Find where the given text appears and provide that cell's center as (X, Y) coordinate. 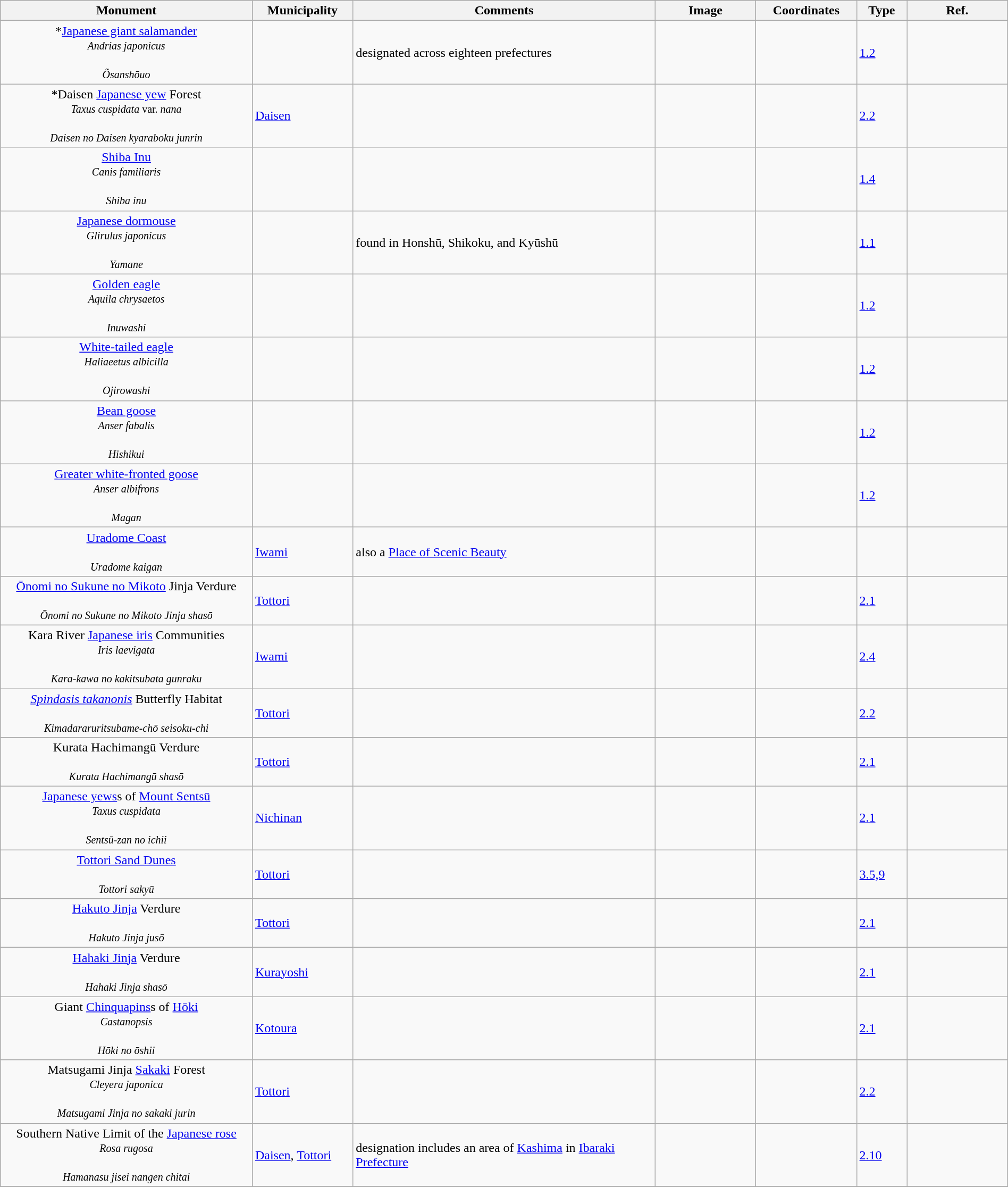
Kurayoshi (302, 972)
designation includes an area of Kashima in Ibaraki Prefecture (504, 1155)
Hahaki Jinja VerdureHahaki Jinja shasō (127, 972)
Daisen (302, 116)
White-tailed eagleHaliaeetus albicillaOjirowashi (127, 369)
Spindasis takanonis Butterfly HabitatKimadararuritsubame-chō seisoku-chi (127, 713)
*Daisen Japanese yew ForestTaxus cuspidata var. nanaDaisen no Daisen kyaraboku junrin (127, 116)
Type (881, 11)
*Japanese giant salamanderAndrias japonicusÕsanshōuo (127, 52)
found in Honshū, Shikoku, and Kyūshū (504, 243)
Hakuto Jinja VerdureHakuto Jinja jusō (127, 923)
also a Place of Scenic Beauty (504, 551)
Greater white-fronted gooseAnser albifronsMagan (127, 496)
1.4 (881, 179)
designated across eighteen prefectures (504, 52)
Kara River Japanese iris CommunitiesIris laevigataKara-kawa no kakitsubata gunraku (127, 656)
Monument (127, 11)
Ref. (957, 11)
2.4 (881, 656)
Matsugami Jinja Sakaki ForestCleyera japonica Matsugami Jinja no sakaki jurin (127, 1091)
Japanese dormouseGlirulus japonicusYamane (127, 243)
Uradome CoastUradome kaigan (127, 551)
2.10 (881, 1155)
Southern Native Limit of the Japanese roseRosa rugosaHamanasu jisei nangen chitai (127, 1155)
Japanese yewss of Mount SentsūTaxus cuspidataSentsū-zan no ichii (127, 818)
1.1 (881, 243)
Kotoura (302, 1029)
Kurata Hachimangū VerdureKurata Hachimangū shasō (127, 762)
Municipality (302, 11)
Image (705, 11)
3.5,9 (881, 874)
Shiba InuCanis familiarisShiba inu (127, 179)
Ōnomi no Sukune no Mikoto Jinja VerdureŌnomi no Sukune no Mikoto Jinja shasō (127, 600)
Comments (504, 11)
Nichinan (302, 818)
Giant Chinquapinss of HōkiCastanopsis Hōki no ōshii (127, 1029)
Coordinates (806, 11)
Bean gooseAnser fabalisHishikui (127, 432)
Tottori Sand DunesTottori sakyū (127, 874)
Golden eagleAquila chrysaetosInuwashi (127, 305)
Daisen, Tottori (302, 1155)
